Detect which cell encompasses the target text, then output its (x, y) center coordinate. 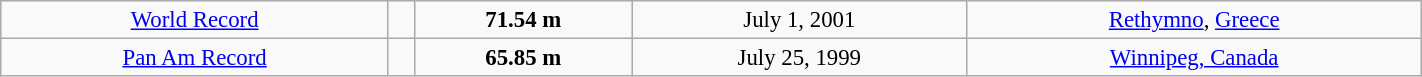
Pan Am Record (195, 58)
Rethymno, Greece (1194, 20)
July 1, 2001 (800, 20)
71.54 m (524, 20)
July 25, 1999 (800, 58)
65.85 m (524, 58)
Winnipeg, Canada (1194, 58)
World Record (195, 20)
